From the cell containing the given text, extract its center point as [X, Y] coordinate. 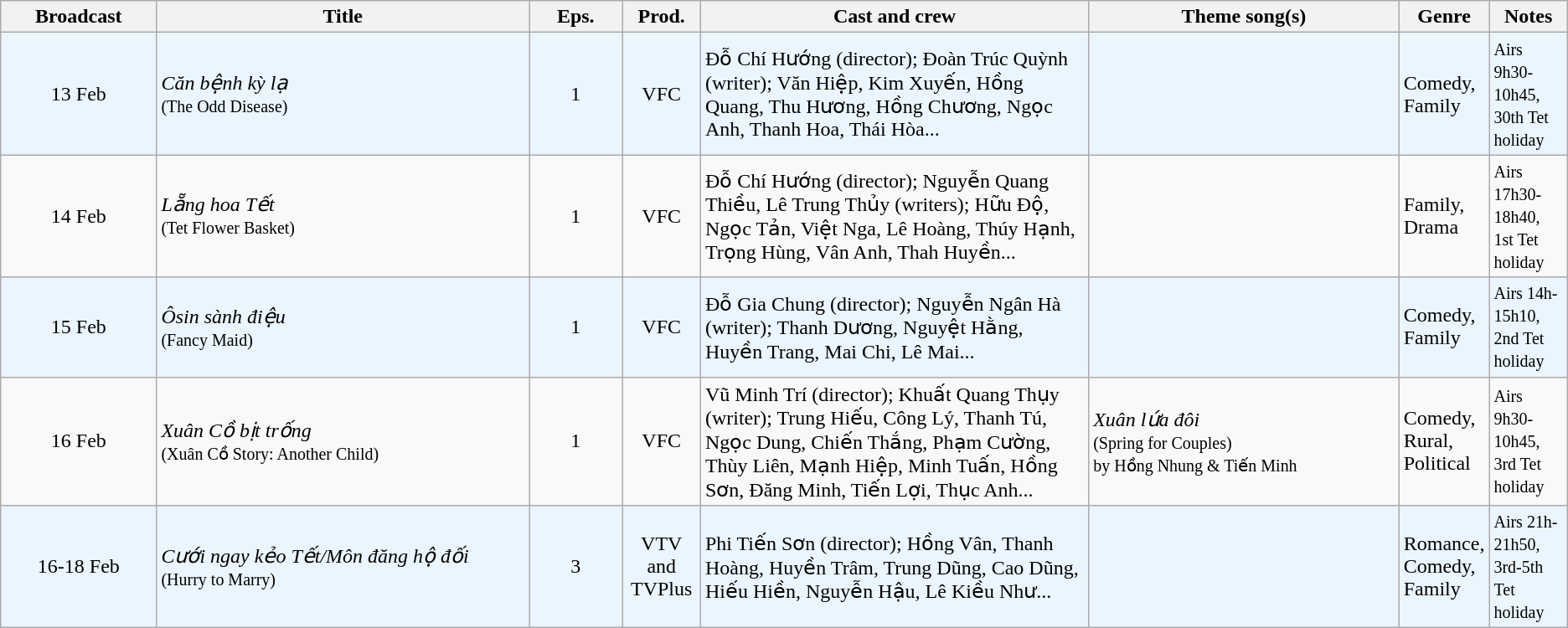
Đỗ Gia Chung (director); Nguyễn Ngân Hà (writer); Thanh Dương, Nguyệt Hằng, Huyền Trang, Mai Chi, Lê Mai... [895, 327]
Airs 9h30-10h45, 30th Tet holiday [1528, 94]
13 Feb [79, 94]
Comedy, Rural, Political [1444, 441]
3 [576, 567]
Cưới ngay kẻo Tết/Môn đăng hộ đối (Hurry to Marry) [343, 567]
14 Feb [79, 216]
Romance, Comedy, Family [1444, 567]
Notes [1528, 17]
16-18 Feb [79, 567]
Lẵng hoa Tết (Tet Flower Basket) [343, 216]
Căn bệnh kỳ lạ (The Odd Disease) [343, 94]
Airs 14h-15h10, 2nd Tet holiday [1528, 327]
Airs 21h-21h50, 3rd-5th Tet holiday [1528, 567]
Phi Tiến Sơn (director); Hồng Vân, Thanh Hoàng, Huyền Trâm, Trung Dũng, Cao Dũng, Hiếu Hiền, Nguyễn Hậu, Lê Kiều Như... [895, 567]
Airs 9h30-10h45, 3rd Tet holiday [1528, 441]
Đỗ Chí Hướng (director); Đoàn Trúc Quỳnh (writer); Văn Hiệp, Kim Xuyến, Hồng Quang, Thu Hương, Hồng Chương, Ngọc Anh, Thanh Hoa, Thái Hòa... [895, 94]
VTVandTVPlus [662, 567]
Eps. [576, 17]
Title [343, 17]
Theme song(s) [1245, 17]
Prod. [662, 17]
Ôsin sành điệu (Fancy Maid) [343, 327]
Family, Drama [1444, 216]
Cast and crew [895, 17]
Genre [1444, 17]
Airs 17h30-18h40, 1st Tet holiday [1528, 216]
15 Feb [79, 327]
Xuân Cồ bịt trống (Xuân Cồ Story: Another Child) [343, 441]
Broadcast [79, 17]
Xuân lứa đôi (Spring for Couples)by Hồng Nhung & Tiến Minh [1245, 441]
16 Feb [79, 441]
